Detect which cell encompasses the target text, then output its (X, Y) center coordinate. 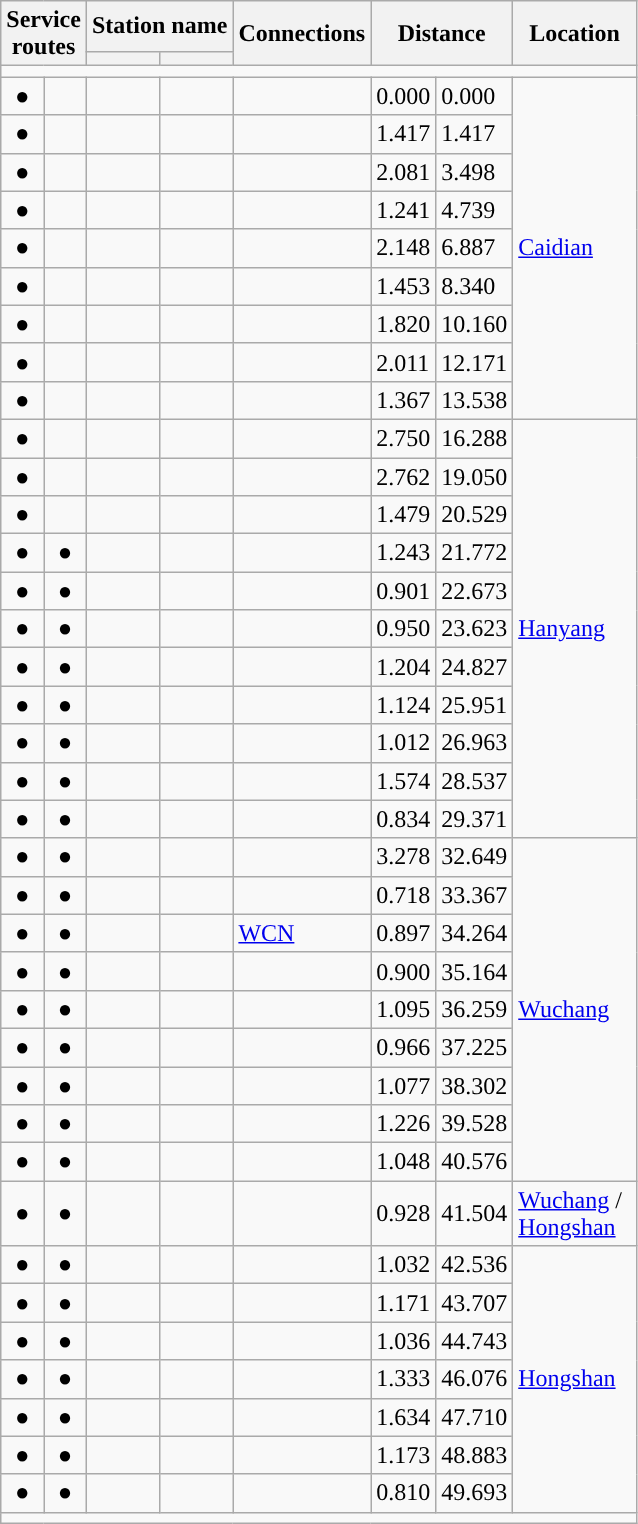
2.148 (404, 248)
46.076 (474, 1379)
1.243 (404, 553)
1.241 (404, 210)
10.160 (474, 324)
32.649 (474, 857)
1.333 (404, 1379)
36.259 (474, 1009)
Connections (302, 34)
41.504 (474, 1214)
25.951 (474, 705)
1.574 (404, 781)
Hanyang (575, 628)
1.453 (404, 286)
37.225 (474, 1047)
WCN (302, 933)
3.278 (404, 857)
1.012 (404, 743)
Wuchang (575, 1010)
49.693 (474, 1493)
1.479 (404, 515)
3.498 (474, 172)
42.536 (474, 1265)
29.371 (474, 819)
2.081 (404, 172)
1.124 (404, 705)
19.050 (474, 477)
2.750 (404, 438)
40.576 (474, 1162)
12.171 (474, 362)
1.032 (404, 1265)
28.537 (474, 781)
0.928 (404, 1214)
0.966 (404, 1047)
1.171 (404, 1303)
20.529 (474, 515)
Caidian (575, 248)
16.288 (474, 438)
1.204 (404, 667)
38.302 (474, 1085)
1.367 (404, 400)
22.673 (474, 591)
Location (575, 34)
1.634 (404, 1417)
0.810 (404, 1493)
44.743 (474, 1341)
23.623 (474, 629)
1.036 (404, 1341)
1.820 (404, 324)
13.538 (474, 400)
34.264 (474, 933)
48.883 (474, 1455)
8.340 (474, 286)
24.827 (474, 667)
2.011 (404, 362)
1.226 (404, 1124)
0.718 (404, 895)
4.739 (474, 210)
Hongshan (575, 1379)
1.095 (404, 1009)
1.173 (404, 1455)
2.762 (404, 477)
0.901 (404, 591)
Serviceroutes (44, 34)
43.707 (474, 1303)
35.164 (474, 971)
0.950 (404, 629)
0.834 (404, 819)
6.887 (474, 248)
Station name (159, 26)
Wuchang / Hongshan (575, 1214)
1.077 (404, 1085)
0.900 (404, 971)
Distance (442, 34)
0.897 (404, 933)
1.048 (404, 1162)
21.772 (474, 553)
47.710 (474, 1417)
26.963 (474, 743)
39.528 (474, 1124)
33.367 (474, 895)
